Determine the (X, Y) coordinate at the center of the cell enclosing the given text.  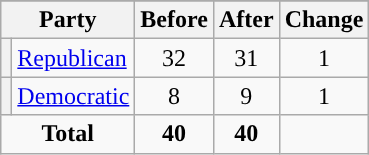
Republican (74, 58)
Change (324, 20)
After (246, 20)
Total (68, 134)
Democratic (74, 96)
Party (68, 20)
8 (174, 96)
31 (246, 58)
Before (174, 20)
32 (174, 58)
9 (246, 96)
